For the text-containing cell, return its midpoint in [X, Y] coordinate format. 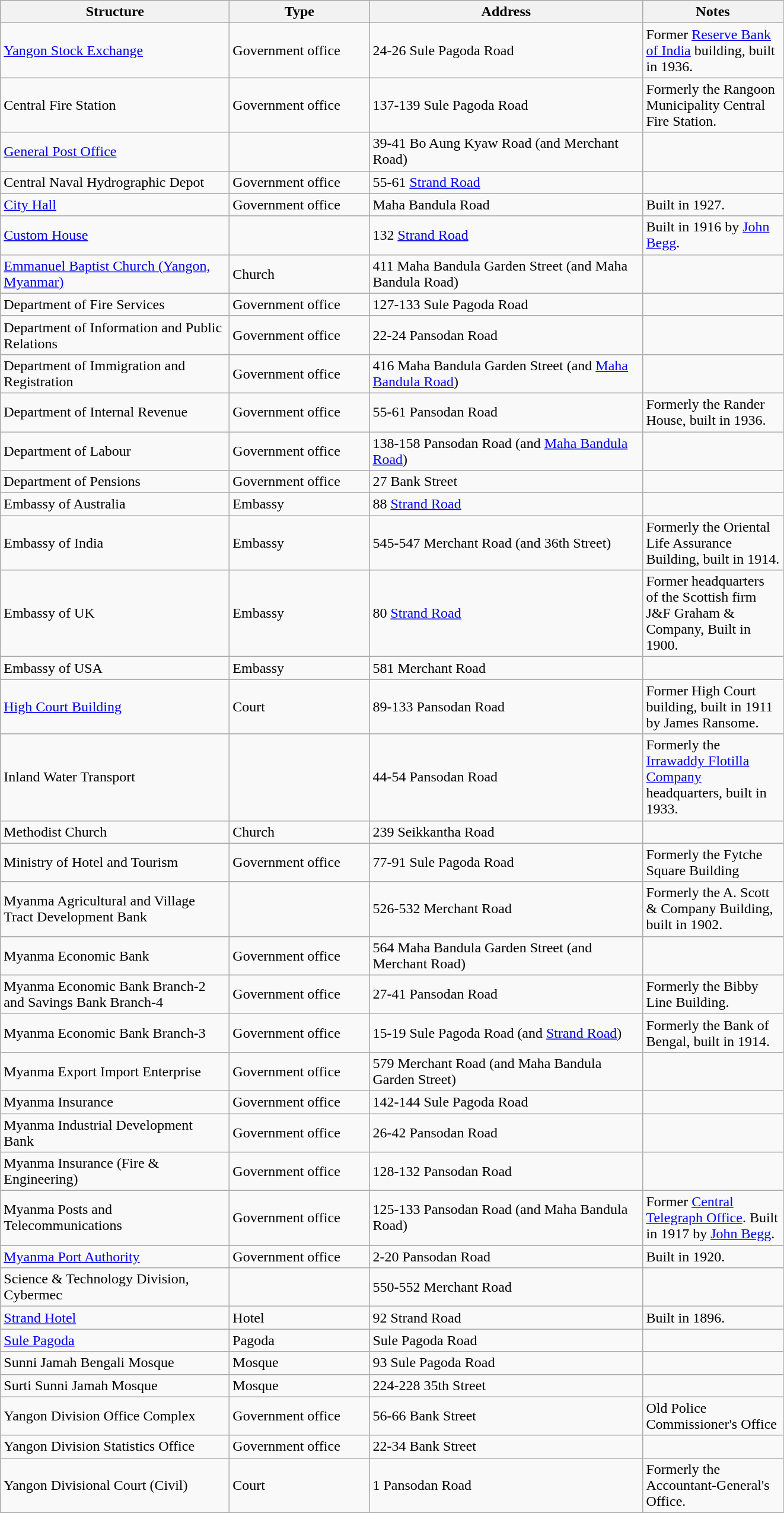
56-66 Bank Street [506, 1416]
77-91 Sule Pagoda Road [506, 863]
22-24 Pansodan Road [506, 335]
88 Strand Road [506, 504]
Myanma Industrial Development Bank [115, 1132]
27 Bank Street [506, 482]
Sunni Jamah Bengali Mosque [115, 1363]
55-61 Pansodan Road [506, 412]
Built in 1896. [713, 1318]
Methodist Church [115, 832]
125-133 Pansodan Road (and Maha Bandula Road) [506, 1218]
27-41 Pansodan Road [506, 994]
Embassy of Australia [115, 504]
Strand Hotel [115, 1318]
416 Maha Bandula Garden Street (and Maha Bandula Road) [506, 374]
High Court Building [115, 707]
Hotel [299, 1318]
Inland Water Transport [115, 777]
Department of Information and Public Relations [115, 335]
Maha Bandula Road [506, 205]
Yangon Divisional Court (Civil) [115, 1485]
89-133 Pansodan Road [506, 707]
Formerly the Fytche Square Building [713, 863]
137-139 Sule Pagoda Road [506, 105]
1 Pansodan Road [506, 1485]
142-144 Sule Pagoda Road [506, 1102]
Myanma Port Authority [115, 1257]
24-26 Sule Pagoda Road [506, 50]
Former Reserve Bank of India building, built in 1936. [713, 50]
Emmanuel Baptist Church (Yangon, Myanmar) [115, 274]
39-41 Bo Aung Kyaw Road (and Merchant Road) [506, 152]
Type [299, 12]
Sule Pagoda Road [506, 1340]
Custom House [115, 235]
15-19 Sule Pagoda Road (and Strand Road) [506, 1032]
581 Merchant Road [506, 668]
Embassy of UK [115, 614]
Yangon Division Office Complex [115, 1416]
Formerly the Bibby Line Building. [713, 994]
Science & Technology Division, Cybermec [115, 1288]
Myanma Insurance [115, 1102]
Formerly the Rander House, built in 1936. [713, 412]
550-552 Merchant Road [506, 1288]
Formerly the Accountant-General's Office. [713, 1485]
Myanma Insurance (Fire & Engineering) [115, 1171]
Myanma Economic Bank [115, 955]
City Hall [115, 205]
138-158 Pansodan Road (and Maha Bandula Road) [506, 451]
55-61 Strand Road [506, 182]
239 Seikkantha Road [506, 832]
Department of Fire Services [115, 304]
93 Sule Pagoda Road [506, 1363]
22-34 Bank Street [506, 1447]
Notes [713, 12]
Sule Pagoda [115, 1340]
Former High Court building, built in 1911 by James Ransome. [713, 707]
579 Merchant Road (and Maha Bandula Garden Street) [506, 1072]
Old Police Commissioner's Office [713, 1416]
Department of Immigration and Registration [115, 374]
General Post Office [115, 152]
Surti Sunni Jamah Mosque [115, 1385]
Myanma Export Import Enterprise [115, 1072]
Myanma Economic Bank Branch-2 and Savings Bank Branch-4 [115, 994]
Formerly the Rangoon Municipality Central Fire Station. [713, 105]
127-133 Sule Pagoda Road [506, 304]
411 Maha Bandula Garden Street (and Maha Bandula Road) [506, 274]
Built in 1927. [713, 205]
Ministry of Hotel and Tourism [115, 863]
2-20 Pansodan Road [506, 1257]
132 Strand Road [506, 235]
Myanma Agricultural and Village Tract Development Bank [115, 909]
Address [506, 12]
Department of Labour [115, 451]
92 Strand Road [506, 1318]
Former headquarters of the Scottish firm J&F Graham & Company, Built in 1900. [713, 614]
Yangon Division Statistics Office [115, 1447]
Department of Pensions [115, 482]
128-132 Pansodan Road [506, 1171]
224-228 35th Street [506, 1385]
Central Fire Station [115, 105]
Pagoda [299, 1340]
Myanma Posts and Telecommunications [115, 1218]
Central Naval Hydrographic Depot [115, 182]
Structure [115, 12]
44-54 Pansodan Road [506, 777]
Myanma Economic Bank Branch-3 [115, 1032]
Embassy of USA [115, 668]
526-532 Merchant Road [506, 909]
80 Strand Road [506, 614]
Department of Internal Revenue [115, 412]
Formerly the Bank of Bengal, built in 1914. [713, 1032]
564 Maha Bandula Garden Street (and Merchant Road) [506, 955]
Formerly the Oriental Life Assurance Building, built in 1914. [713, 543]
Built in 1920. [713, 1257]
Yangon Stock Exchange [115, 50]
Formerly the A. Scott & Company Building, built in 1902. [713, 909]
26-42 Pansodan Road [506, 1132]
Built in 1916 by John Begg. [713, 235]
Former Central Telegraph Office. Built in 1917 by John Begg. [713, 1218]
Embassy of India [115, 543]
Formerly the Irrawaddy Flotilla Company headquarters, built in 1933. [713, 777]
545-547 Merchant Road (and 36th Street) [506, 543]
